Search for the cell housing the specified text and yield its [X, Y] center coordinate. 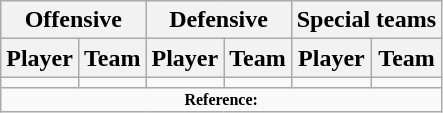
Defensive [218, 20]
Offensive [74, 20]
Special teams [366, 20]
Reference: [222, 100]
